Determine the [X, Y] coordinate at the center of the cell enclosing the given text.  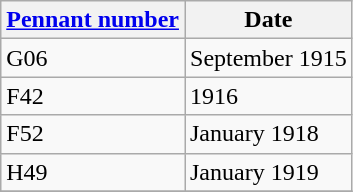
January 1919 [268, 172]
September 1915 [268, 58]
January 1918 [268, 134]
H49 [93, 172]
F52 [93, 134]
Date [268, 20]
G06 [93, 58]
Pennant number [93, 20]
1916 [268, 96]
F42 [93, 96]
